Find where the given text appears and provide that cell's center as (X, Y) coordinate. 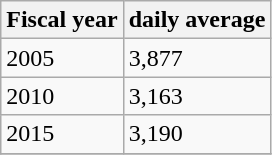
3,190 (197, 134)
3,163 (197, 96)
2010 (62, 96)
Fiscal year (62, 20)
daily average (197, 20)
2005 (62, 58)
2015 (62, 134)
3,877 (197, 58)
